For the text-containing cell, return its midpoint in [X, Y] coordinate format. 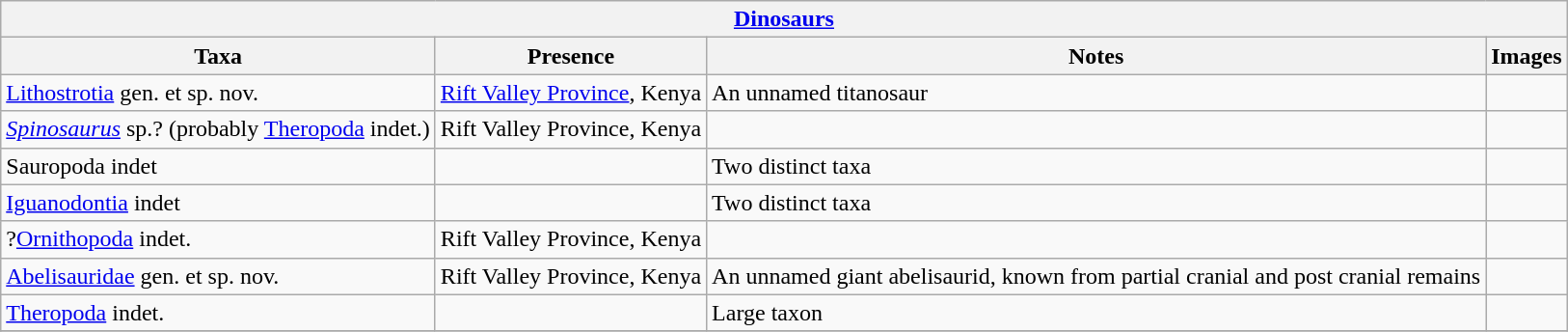
Abelisauridae gen. et sp. nov. [218, 276]
Theropoda indet. [218, 313]
Dinosaurs [784, 19]
Presence [571, 56]
Sauropoda indet [218, 166]
Large taxon [1096, 313]
Spinosaurus sp.? (probably Theropoda indet.) [218, 129]
Images [1527, 56]
Taxa [218, 56]
Notes [1096, 56]
An unnamed giant abelisaurid, known from partial cranial and post cranial remains [1096, 276]
Iguanodontia indet [218, 203]
Lithostrotia gen. et sp. nov. [218, 93]
?Ornithopoda indet. [218, 239]
An unnamed titanosaur [1096, 93]
